Provide the (X, Y) coordinate of the cell's center where the given text is located.  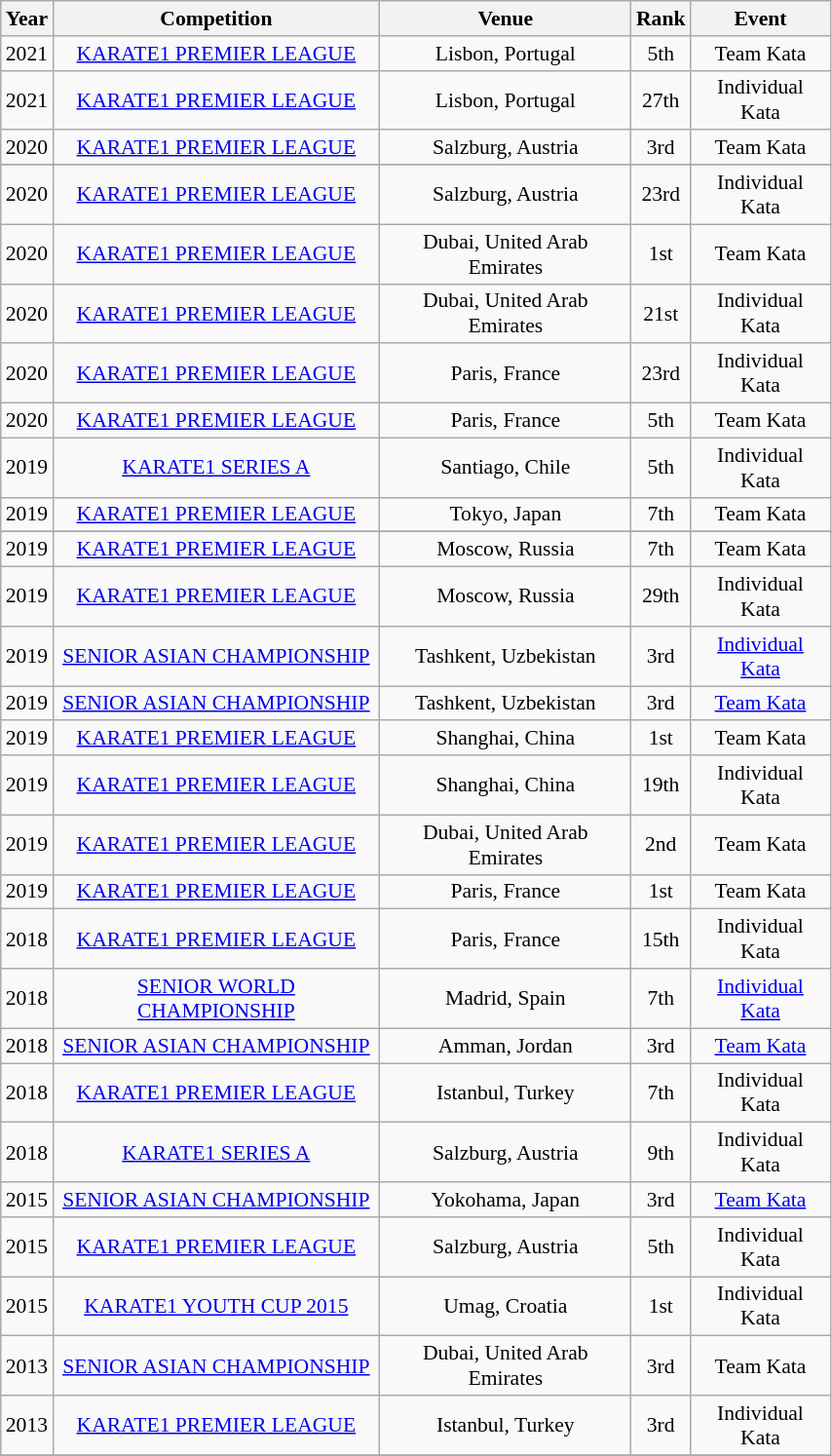
Madrid, Spain (506, 998)
Tokyo, Japan (506, 515)
KARATE1 YOUTH CUP 2015 (216, 1306)
Yokohama, Japan (506, 1200)
29th (661, 596)
19th (661, 785)
Competition (216, 19)
Santiago, Chile (506, 468)
Event (760, 19)
Venue (506, 19)
27th (661, 99)
Amman, Jordan (506, 1046)
SENIOR WORLD CHAMPIONSHIP (216, 998)
Umag, Croatia (506, 1306)
2nd (661, 844)
9th (661, 1152)
21st (661, 314)
Year (27, 19)
15th (661, 939)
Rank (661, 19)
